For the text-containing cell, return its midpoint in (x, y) coordinate format. 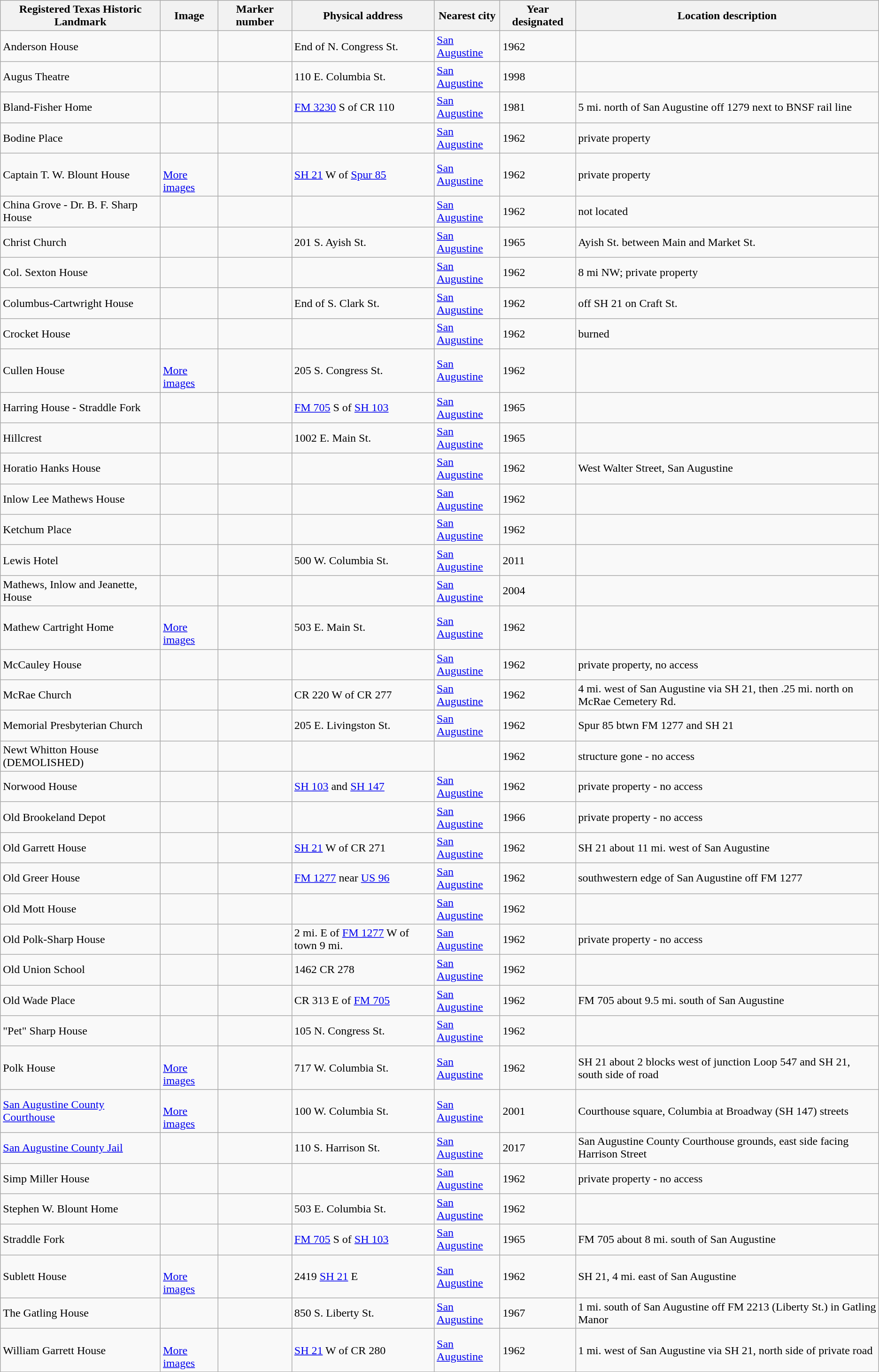
San Augustine County Jail (81, 1148)
Polk House (81, 1068)
8 mi NW; private property (727, 272)
Old Garrett House (81, 848)
Stephen W. Blount Home (81, 1209)
Old Wade Place (81, 1001)
Location description (727, 16)
Old Greer House (81, 878)
2004 (538, 590)
100 W. Columbia St. (362, 1111)
Memorial Presbyterian Church (81, 726)
Mathews, Inlow and Jeanette, House (81, 590)
Christ Church (81, 242)
Ayish St. between Main and Market St. (727, 242)
Inlow Lee Mathews House (81, 499)
End of N. Congress St. (362, 46)
105 N. Congress St. (362, 1031)
Hillcrest (81, 438)
850 S. Liberty St. (362, 1313)
1462 CR 278 (362, 970)
717 W. Columbia St. (362, 1068)
San Augustine County Courthouse grounds, east side facing Harrison Street (727, 1148)
205 S. Congress St. (362, 370)
SH 21 about 2 blocks west of junction Loop 547 and SH 21, south side of road (727, 1068)
Old Union School (81, 970)
1002 E. Main St. (362, 438)
2001 (538, 1111)
McRae Church (81, 695)
Captain T. W. Blount House (81, 175)
1 mi. west of San Augustine via SH 21, north side of private road (727, 1350)
End of S. Clark St. (362, 303)
William Garrett House (81, 1350)
Physical address (362, 16)
SH 21 W of CR 271 (362, 848)
FM 3230 S of CR 110 (362, 107)
205 E. Livingston St. (362, 726)
SH 103 and SH 147 (362, 787)
Columbus-Cartwright House (81, 303)
FM 1277 near US 96 (362, 878)
Year designated (538, 16)
San Augustine County Courthouse (81, 1111)
1967 (538, 1313)
2 mi. E of FM 1277 W of town 9 mi. (362, 940)
private property, no access (727, 665)
1 mi. south of San Augustine off FM 2213 (Liberty St.) in Gatling Manor (727, 1313)
The Gatling House (81, 1313)
"Pet" Sharp House (81, 1031)
110 S. Harrison St. (362, 1148)
Marker number (254, 16)
503 E. Columbia St. (362, 1209)
5 mi. north of San Augustine off 1279 next to BNSF rail line (727, 107)
Newt Whitton House (DEMOLISHED) (81, 756)
southwestern edge of San Augustine off FM 1277 (727, 878)
SH 21 W of CR 280 (362, 1350)
Harring House - Straddle Fork (81, 407)
Straddle Fork (81, 1239)
Ketchum Place (81, 529)
Sublett House (81, 1276)
burned (727, 333)
structure gone - no access (727, 756)
SH 21, 4 mi. east of San Augustine (727, 1276)
CR 313 E of FM 705 (362, 1001)
FM 705 about 9.5 mi. south of San Augustine (727, 1001)
2017 (538, 1148)
Norwood House (81, 787)
SH 21 W of Spur 85 (362, 175)
Cullen House (81, 370)
Simp Miller House (81, 1178)
Spur 85 btwn FM 1277 and SH 21 (727, 726)
Lewis Hotel (81, 560)
503 E. Main St. (362, 628)
Crocket House (81, 333)
Augus Theatre (81, 77)
Bodine Place (81, 138)
SH 21 about 11 mi. west of San Augustine (727, 848)
Old Brookeland Depot (81, 817)
Old Mott House (81, 909)
Nearest city (467, 16)
Old Polk-Sharp House (81, 940)
500 W. Columbia St. (362, 560)
1998 (538, 77)
Col. Sexton House (81, 272)
China Grove - Dr. B. F. Sharp House (81, 211)
Registered Texas Historic Landmark (81, 16)
1981 (538, 107)
Bland-Fisher Home (81, 107)
CR 220 W of CR 277 (362, 695)
201 S. Ayish St. (362, 242)
Horatio Hanks House (81, 468)
Courthouse square, Columbia at Broadway (SH 147) streets (727, 1111)
110 E. Columbia St. (362, 77)
1966 (538, 817)
not located (727, 211)
Anderson House (81, 46)
Image (190, 16)
off SH 21 on Craft St. (727, 303)
McCauley House (81, 665)
2419 SH 21 E (362, 1276)
4 mi. west of San Augustine via SH 21, then .25 mi. north on McRae Cemetery Rd. (727, 695)
West Walter Street, San Augustine (727, 468)
Mathew Cartright Home (81, 628)
2011 (538, 560)
FM 705 about 8 mi. south of San Augustine (727, 1239)
